Output the [X, Y] coordinate of the center of the cell containing the given text.  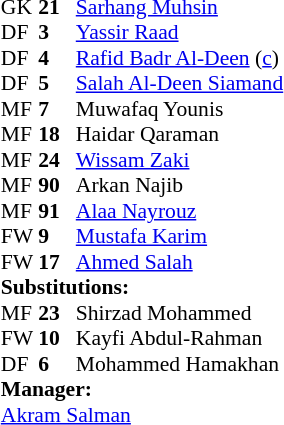
24 [57, 160]
91 [57, 211]
Wissam Zaki [180, 160]
3 [57, 33]
7 [57, 109]
Alaa Nayrouz [180, 211]
Rafid Badr Al-Deen (c) [180, 58]
Yassir Raad [180, 33]
Manager: [142, 389]
18 [57, 135]
Ahmed Salah [180, 262]
Substitutions: [142, 287]
5 [57, 83]
9 [57, 237]
4 [57, 58]
Salah Al-Deen Siamand [180, 83]
Muwafaq Younis [180, 109]
90 [57, 185]
6 [57, 364]
Mustafa Karim [180, 237]
Arkan Najib [180, 185]
10 [57, 339]
Mohammed Hamakhan [180, 364]
23 [57, 313]
Haidar Qaraman [180, 135]
Kayfi Abdul-Rahman [180, 339]
17 [57, 262]
Shirzad Mohammed [180, 313]
